Search for the cell housing the specified text and yield its [x, y] center coordinate. 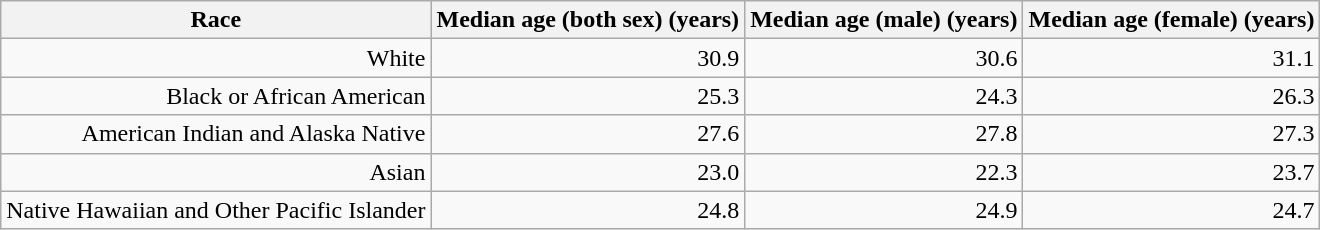
Native Hawaiian and Other Pacific Islander [216, 210]
Median age (both sex) (years) [588, 20]
30.9 [588, 58]
24.7 [1172, 210]
Asian [216, 172]
24.3 [884, 96]
Median age (female) (years) [1172, 20]
31.1 [1172, 58]
White [216, 58]
24.9 [884, 210]
American Indian and Alaska Native [216, 134]
Race [216, 20]
Black or African American [216, 96]
26.3 [1172, 96]
Median age (male) (years) [884, 20]
27.3 [1172, 134]
27.8 [884, 134]
23.7 [1172, 172]
23.0 [588, 172]
24.8 [588, 210]
25.3 [588, 96]
22.3 [884, 172]
27.6 [588, 134]
30.6 [884, 58]
